For the text-containing cell, return its midpoint in [x, y] coordinate format. 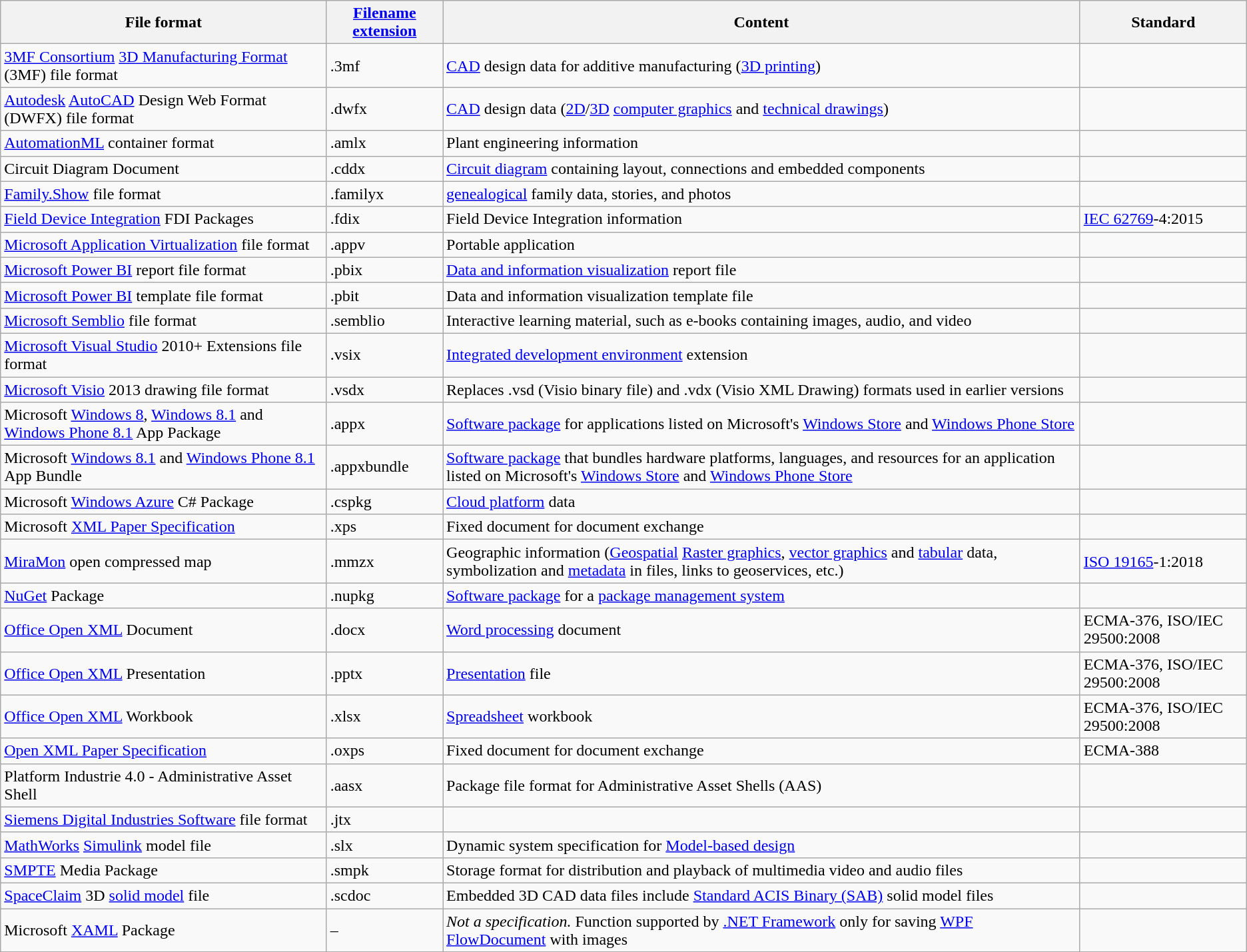
Microsoft XAML Package [164, 930]
SpaceClaim 3D solid model file [164, 895]
Not a specification. Function supported by .NET Framework only for saving WPF FlowDocument with images [762, 930]
Standard [1163, 23]
.xps [384, 527]
Open XML Paper Specification [164, 751]
Data and information visualization report file [762, 270]
Field Device Integration information [762, 219]
Software package for applications listed on Microsoft's Windows Store and Windows Phone Store [762, 424]
.3mf [384, 65]
Dynamic system specification for Model-based design [762, 845]
Platform Industrie 4.0 - Administrative Asset Shell [164, 785]
Microsoft Visual Studio 2010+ Extensions file format [164, 354]
Microsoft Windows 8.1 and Windows Phone 8.1 App Bundle [164, 468]
.familyx [384, 194]
SMPTE Media Package [164, 870]
.appx [384, 424]
.appv [384, 244]
Microsoft Power BI template file format [164, 295]
.mmzx [384, 561]
Microsoft Windows Azure C# Package [164, 502]
.xlsx [384, 717]
genealogical family data, stories, and photos [762, 194]
Plant engineering information [762, 143]
AutomationML container format [164, 143]
.dwfx [384, 109]
Siemens Digital Industries Software file format [164, 819]
MathWorks Simulink model file [164, 845]
Microsoft Power BI report file format [164, 270]
.cddx [384, 169]
Embedded 3D CAD data files include Standard ACIS Binary (SAB) solid model files [762, 895]
Data and information visualization template file [762, 295]
CAD design data for additive manufacturing (3D printing) [762, 65]
Microsoft Visio 2013 drawing file format [164, 390]
Package file format for Administrative Asset Shells (AAS) [762, 785]
.pbit [384, 295]
.docx [384, 630]
.aasx [384, 785]
Interactive learning material, such as e-books containing images, audio, and video [762, 320]
Office Open XML Presentation [164, 673]
Autodesk AutoCAD Design Web Format (DWFX) file format [164, 109]
.vsix [384, 354]
Presentation file [762, 673]
IEC 62769-4:2015 [1163, 219]
.scdoc [384, 895]
Microsoft Windows 8, Windows 8.1 and Windows Phone 8.1 App Package [164, 424]
Office Open XML Document [164, 630]
Field Device Integration FDI Packages [164, 219]
– [384, 930]
.cspkg [384, 502]
File format [164, 23]
Portable application [762, 244]
.appxbundle [384, 468]
Word processing document [762, 630]
MiraMon open compressed map [164, 561]
Integrated development environment extension [762, 354]
3MF Consortium 3D Manufacturing Format (3MF) file format [164, 65]
.pbix [384, 270]
Content [762, 23]
ISO 19165-1:2018 [1163, 561]
.fdix [384, 219]
Family.Show file format [164, 194]
Spreadsheet workbook [762, 717]
.pptx [384, 673]
NuGet Package [164, 596]
Storage format for distribution and playback of multimedia video and audio files [762, 870]
.nupkg [384, 596]
.jtx [384, 819]
Software package for a package management system [762, 596]
CAD design data (2D/3D computer graphics and technical drawings) [762, 109]
Microsoft Application Virtualization file format [164, 244]
.semblio [384, 320]
.smpk [384, 870]
Filename extension [384, 23]
Circuit Diagram Document [164, 169]
.oxps [384, 751]
Circuit diagram containing layout, connections and embedded components [762, 169]
Cloud platform data [762, 502]
.slx [384, 845]
Microsoft XML Paper Specification [164, 527]
ECMA-388 [1163, 751]
.amlx [384, 143]
Microsoft Semblio file format [164, 320]
.vsdx [384, 390]
Office Open XML Workbook [164, 717]
Replaces .vsd (Visio binary file) and .vdx (Visio XML Drawing) formats used in earlier versions [762, 390]
